Pinpoint the cell where the given text exists, returning its [x, y] midpoint coordinate. 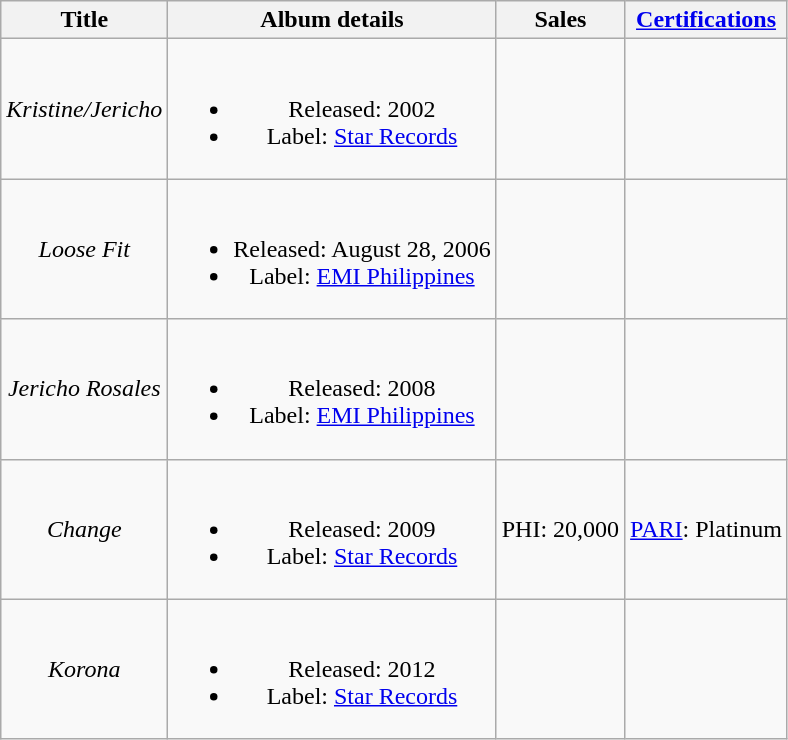
Korona [84, 669]
Released: August 28, 2006Label: EMI Philippines [332, 249]
Released: 2012Label: Star Records [332, 669]
PHI: 20,000 [560, 529]
Change [84, 529]
Kristine/Jericho [84, 109]
Title [84, 20]
Loose Fit [84, 249]
Released: 2008Label: EMI Philippines [332, 389]
Certifications [706, 20]
Sales [560, 20]
PARI: Platinum [706, 529]
Released: 2002Label: Star Records [332, 109]
Jericho Rosales [84, 389]
Album details [332, 20]
Released: 2009Label: Star Records [332, 529]
